Detect which cell encompasses the target text, then output its (x, y) center coordinate. 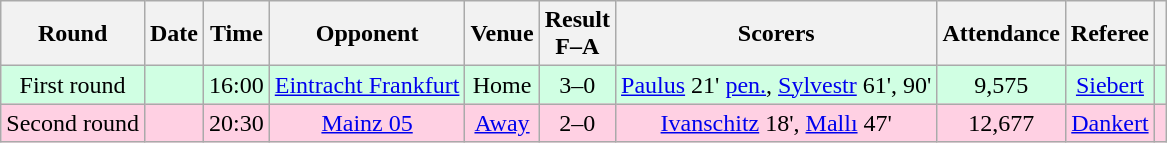
Away (502, 123)
Dankert (1110, 123)
9,575 (1001, 85)
Round (73, 34)
Siebert (1110, 85)
2–0 (577, 123)
Eintracht Frankfurt (367, 85)
Referee (1110, 34)
Paulus 21' pen., Sylvestr 61', 90' (776, 85)
12,677 (1001, 123)
Time (237, 34)
ResultF–A (577, 34)
Attendance (1001, 34)
Venue (502, 34)
3–0 (577, 85)
16:00 (237, 85)
Mainz 05 (367, 123)
Ivanschitz 18', Mallı 47' (776, 123)
20:30 (237, 123)
Scorers (776, 34)
Opponent (367, 34)
Date (174, 34)
Home (502, 85)
Second round (73, 123)
First round (73, 85)
